For the text-containing cell, return its midpoint in [x, y] coordinate format. 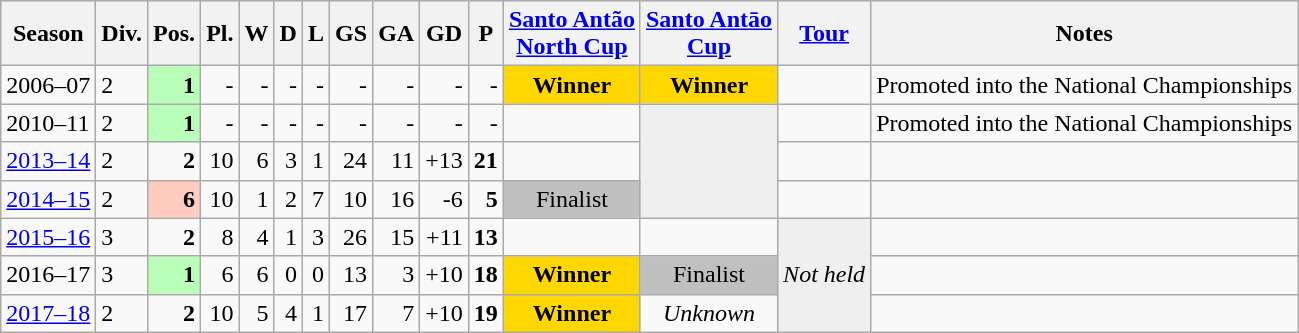
W [256, 34]
17 [352, 313]
Notes [1084, 34]
2010–11 [48, 123]
+11 [444, 237]
Santo AntāoCup [708, 34]
P [486, 34]
26 [352, 237]
Pos. [174, 34]
18 [486, 275]
Pl. [220, 34]
15 [396, 237]
21 [486, 161]
24 [352, 161]
Not held [824, 275]
GS [352, 34]
2016–17 [48, 275]
2014–15 [48, 199]
+13 [444, 161]
D [288, 34]
Tour [824, 34]
11 [396, 161]
2015–16 [48, 237]
2017–18 [48, 313]
2013–14 [48, 161]
2006–07 [48, 85]
Div. [122, 34]
8 [220, 237]
Season [48, 34]
Unknown [708, 313]
L [316, 34]
19 [486, 313]
-6 [444, 199]
Santo AntãoNorth Cup [572, 34]
GA [396, 34]
GD [444, 34]
16 [396, 199]
